Identify which cell holds the provided text, then report its [x, y] central coordinate. 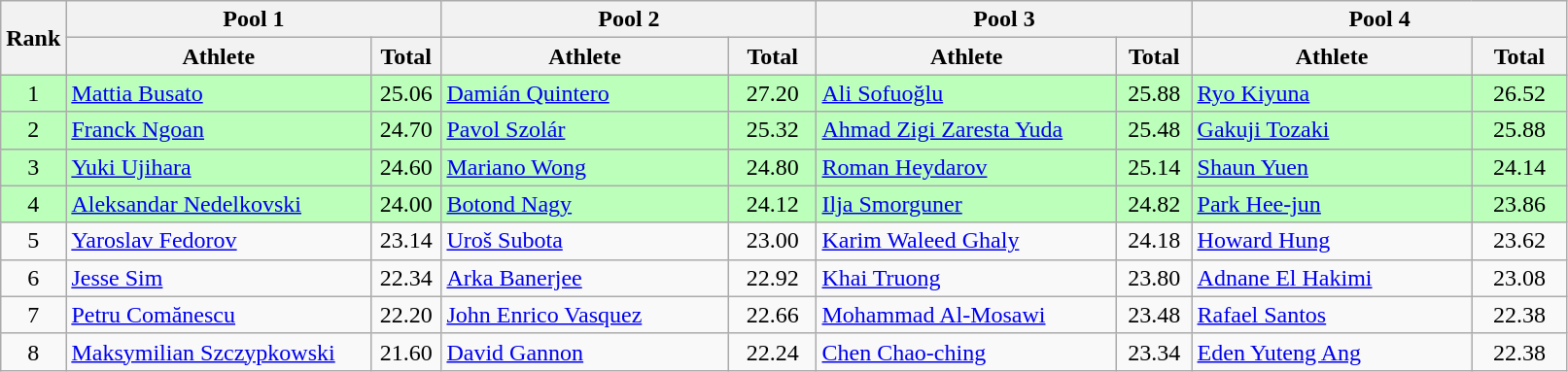
Adnane El Hakimi [1332, 278]
Ali Sofuoğlu [966, 93]
23.08 [1519, 278]
3 [33, 167]
22.66 [772, 315]
Pavol Szolár [585, 130]
4 [33, 204]
Botond Nagy [585, 204]
24.70 [406, 130]
Aleksandar Nedelkovski [219, 204]
2 [33, 130]
Arka Banerjee [585, 278]
Eden Yuteng Ang [1332, 352]
23.48 [1154, 315]
25.06 [406, 93]
Jesse Sim [219, 278]
Rank [33, 38]
27.20 [772, 93]
Karim Waleed Ghaly [966, 241]
6 [33, 278]
24.18 [1154, 241]
Yaroslav Fedorov [219, 241]
Pool 3 [1004, 19]
8 [33, 352]
23.80 [1154, 278]
Ilja Smorguner [966, 204]
Khai Truong [966, 278]
7 [33, 315]
Damián Quintero [585, 93]
Pool 4 [1379, 19]
26.52 [1519, 93]
Howard Hung [1332, 241]
23.34 [1154, 352]
25.48 [1154, 130]
23.86 [1519, 204]
24.82 [1154, 204]
24.60 [406, 167]
Park Hee-jun [1332, 204]
22.24 [772, 352]
5 [33, 241]
Gakuji Tozaki [1332, 130]
Mariano Wong [585, 167]
25.32 [772, 130]
23.00 [772, 241]
1 [33, 93]
Mohammad Al-Mosawi [966, 315]
23.14 [406, 241]
23.62 [1519, 241]
Chen Chao-ching [966, 352]
24.00 [406, 204]
Pool 1 [254, 19]
Uroš Subota [585, 241]
22.34 [406, 278]
24.14 [1519, 167]
21.60 [406, 352]
24.12 [772, 204]
22.92 [772, 278]
25.14 [1154, 167]
Yuki Ujihara [219, 167]
Ryo Kiyuna [1332, 93]
Ahmad Zigi Zaresta Yuda [966, 130]
Shaun Yuen [1332, 167]
22.20 [406, 315]
Maksymilian Szczypkowski [219, 352]
24.80 [772, 167]
Franck Ngoan [219, 130]
Pool 2 [629, 19]
Rafael Santos [1332, 315]
Roman Heydarov [966, 167]
Petru Comănescu [219, 315]
John Enrico Vasquez [585, 315]
David Gannon [585, 352]
Mattia Busato [219, 93]
